Pinpoint the cell where the given text exists, returning its (X, Y) midpoint coordinate. 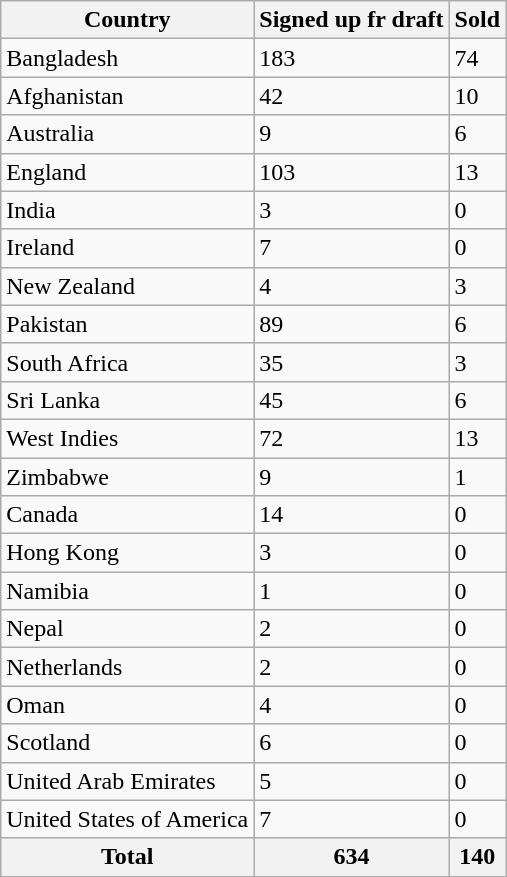
United Arab Emirates (128, 781)
Total (128, 857)
South Africa (128, 362)
Ireland (128, 248)
74 (477, 58)
Pakistan (128, 324)
42 (352, 96)
89 (352, 324)
Scotland (128, 743)
West Indies (128, 438)
Oman (128, 705)
72 (352, 438)
103 (352, 172)
India (128, 210)
140 (477, 857)
Nepal (128, 629)
Namibia (128, 591)
183 (352, 58)
Australia (128, 134)
United States of America (128, 819)
Country (128, 20)
45 (352, 400)
Netherlands (128, 667)
England (128, 172)
Bangladesh (128, 58)
634 (352, 857)
35 (352, 362)
Sold (477, 20)
Hong Kong (128, 553)
Zimbabwe (128, 477)
Afghanistan (128, 96)
Signed up fr draft (352, 20)
14 (352, 515)
5 (352, 781)
10 (477, 96)
New Zealand (128, 286)
Canada (128, 515)
Sri Lanka (128, 400)
